Capture the cell that displays the provided text and extract its (X, Y) central coordinate. 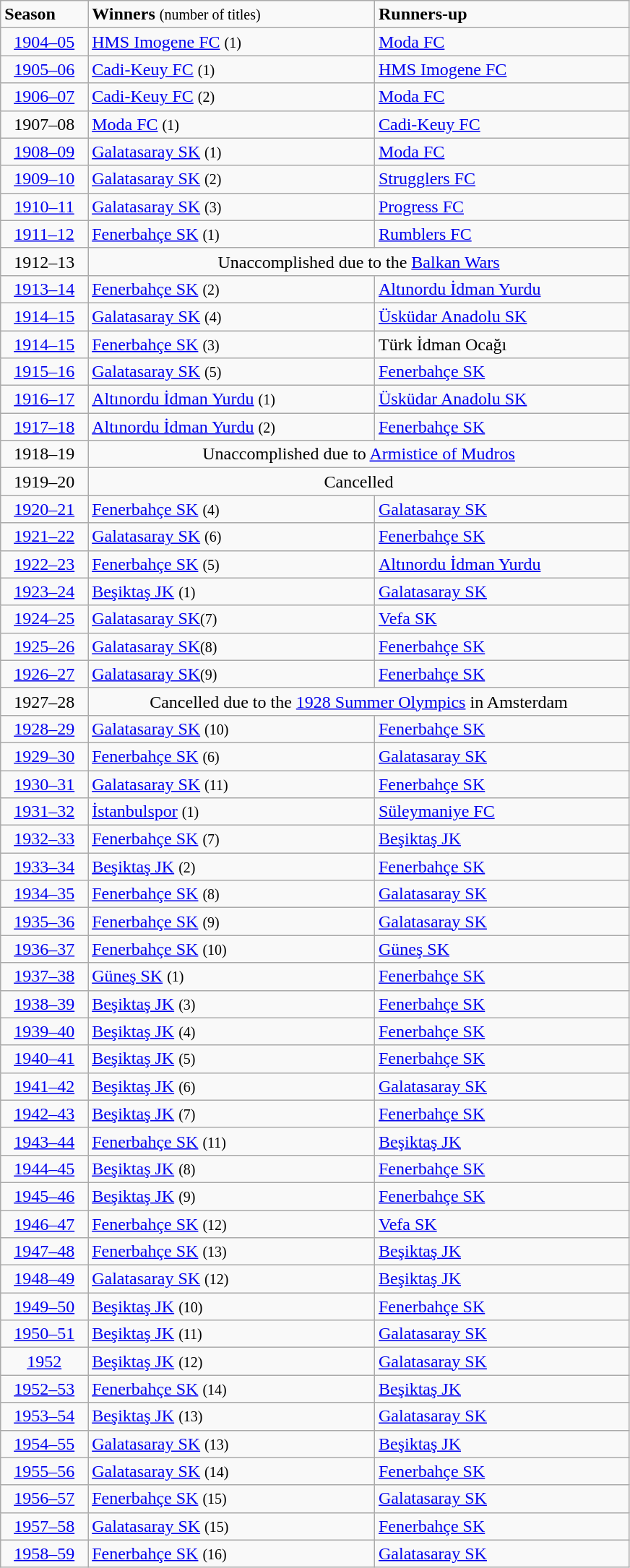
1908–09 (45, 152)
1909–10 (45, 179)
1925–26 (45, 646)
Galatasaray SK (1) (231, 152)
Fenerbahçe SK (10) (231, 949)
1916–17 (45, 399)
Cadi-Keuy FC (501, 124)
1937–38 (45, 976)
Fenerbahçe SK (7) (231, 839)
Fenerbahçe SK (11) (231, 1141)
1940–41 (45, 1059)
Beşiktaş JK (11) (231, 1334)
1926–27 (45, 674)
Galatasaray SK (4) (231, 316)
Fenerbahçe SK (15) (231, 1499)
1948–49 (45, 1279)
Beşiktaş JK (7) (231, 1114)
Galatasaray SK (11) (231, 784)
Beşiktaş JK (3) (231, 1004)
1924–25 (45, 619)
Unaccomplished due to the Balkan Wars (359, 261)
Rumblers FC (501, 234)
1953–54 (45, 1416)
1912–13 (45, 261)
1922–23 (45, 564)
Galatasaray SK (12) (231, 1279)
Beşiktaş JK (10) (231, 1307)
Fenerbahçe SK (6) (231, 756)
1933–34 (45, 867)
Galatasaray SK (6) (231, 537)
1952 (45, 1361)
Altınordu İdman Yurdu (2) (231, 427)
Fenerbahçe SK (5) (231, 564)
1947–48 (45, 1252)
Runners-up (501, 14)
Galatasaray SK(7) (231, 619)
Cadi-Keuy FC (1) (231, 69)
1917–18 (45, 427)
1943–44 (45, 1141)
1923–24 (45, 592)
1935–36 (45, 922)
Galatasaray SK(8) (231, 646)
Fenerbahçe SK (1) (231, 234)
Galatasaray SK (10) (231, 729)
Cancelled due to the 1928 Summer Olympics in Amsterdam (359, 701)
1934–35 (45, 894)
Galatasaray SK (2) (231, 179)
1945–46 (45, 1196)
İstanbulspor (1) (231, 812)
1942–43 (45, 1114)
Galatasaray SK (5) (231, 372)
1911–12 (45, 234)
Beşiktaş JK (4) (231, 1031)
Fenerbahçe SK (9) (231, 922)
Beşiktaş JK (2) (231, 867)
1950–51 (45, 1334)
Fenerbahçe SK (16) (231, 1554)
1910–11 (45, 207)
1957–58 (45, 1526)
Beşiktaş JK (13) (231, 1416)
Strugglers FC (501, 179)
1952–53 (45, 1389)
1936–37 (45, 949)
Fenerbahçe SK (2) (231, 289)
Süleymaniye FC (501, 812)
1938–39 (45, 1004)
1949–50 (45, 1307)
1955–56 (45, 1471)
Season (45, 14)
Moda FC (1) (231, 124)
Beşiktaş JK (6) (231, 1086)
1958–59 (45, 1554)
1939–40 (45, 1031)
1915–16 (45, 372)
Türk İdman Ocağı (501, 345)
1905–06 (45, 69)
Galatasaray SK (15) (231, 1526)
1954–55 (45, 1444)
1913–14 (45, 289)
1941–42 (45, 1086)
1927–28 (45, 701)
HMS Imogene FC (501, 69)
Güneş SK (1) (231, 976)
Fenerbahçe SK (12) (231, 1224)
Progress FC (501, 207)
Fenerbahçe SK (8) (231, 894)
Beşiktaş JK (12) (231, 1361)
1931–32 (45, 812)
Cancelled (359, 482)
1920–21 (45, 509)
Beşiktaş JK (1) (231, 592)
1907–08 (45, 124)
1929–30 (45, 756)
Beşiktaş JK (5) (231, 1059)
Galatasaray SK(9) (231, 674)
1930–31 (45, 784)
1956–57 (45, 1499)
Altınordu İdman Yurdu (1) (231, 399)
1932–33 (45, 839)
Winners (number of titles) (231, 14)
Fenerbahçe SK (14) (231, 1389)
Fenerbahçe SK (4) (231, 509)
1918–19 (45, 454)
Fenerbahçe SK (13) (231, 1252)
Beşiktaş JK (9) (231, 1196)
1944–45 (45, 1169)
1906–07 (45, 97)
Galatasaray SK (14) (231, 1471)
1919–20 (45, 482)
Galatasaray SK (3) (231, 207)
1928–29 (45, 729)
1921–22 (45, 537)
1904–05 (45, 42)
Beşiktaş JK (8) (231, 1169)
Fenerbahçe SK (3) (231, 345)
Cadi-Keuy FC (2) (231, 97)
Güneş SK (501, 949)
Galatasaray SK (13) (231, 1444)
HMS Imogene FC (1) (231, 42)
1946–47 (45, 1224)
Unaccomplished due to Armistice of Mudros (359, 454)
